Extract the (X, Y) coordinate from the center of the cell holding the provided text.  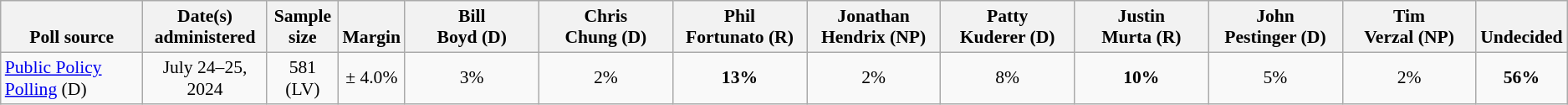
± 4.0% (371, 77)
PhilFortunato (R) (739, 27)
Poll source (72, 27)
Public Policy Polling (D) (72, 77)
JohnPestinger (D) (1275, 27)
8% (1008, 77)
ChrisChung (D) (605, 27)
TimVerzal (NP) (1409, 27)
JustinMurta (R) (1142, 27)
3% (472, 77)
581 (LV) (303, 77)
56% (1522, 77)
Undecided (1522, 27)
JonathanHendrix (NP) (873, 27)
5% (1275, 77)
10% (1142, 77)
July 24–25, 2024 (206, 77)
13% (739, 77)
Margin (371, 27)
Date(s)administered (206, 27)
BillBoyd (D) (472, 27)
Samplesize (303, 27)
PattyKuderer (D) (1008, 27)
